Scan for the cell matching the given text and deliver its [X, Y] coordinate at center. 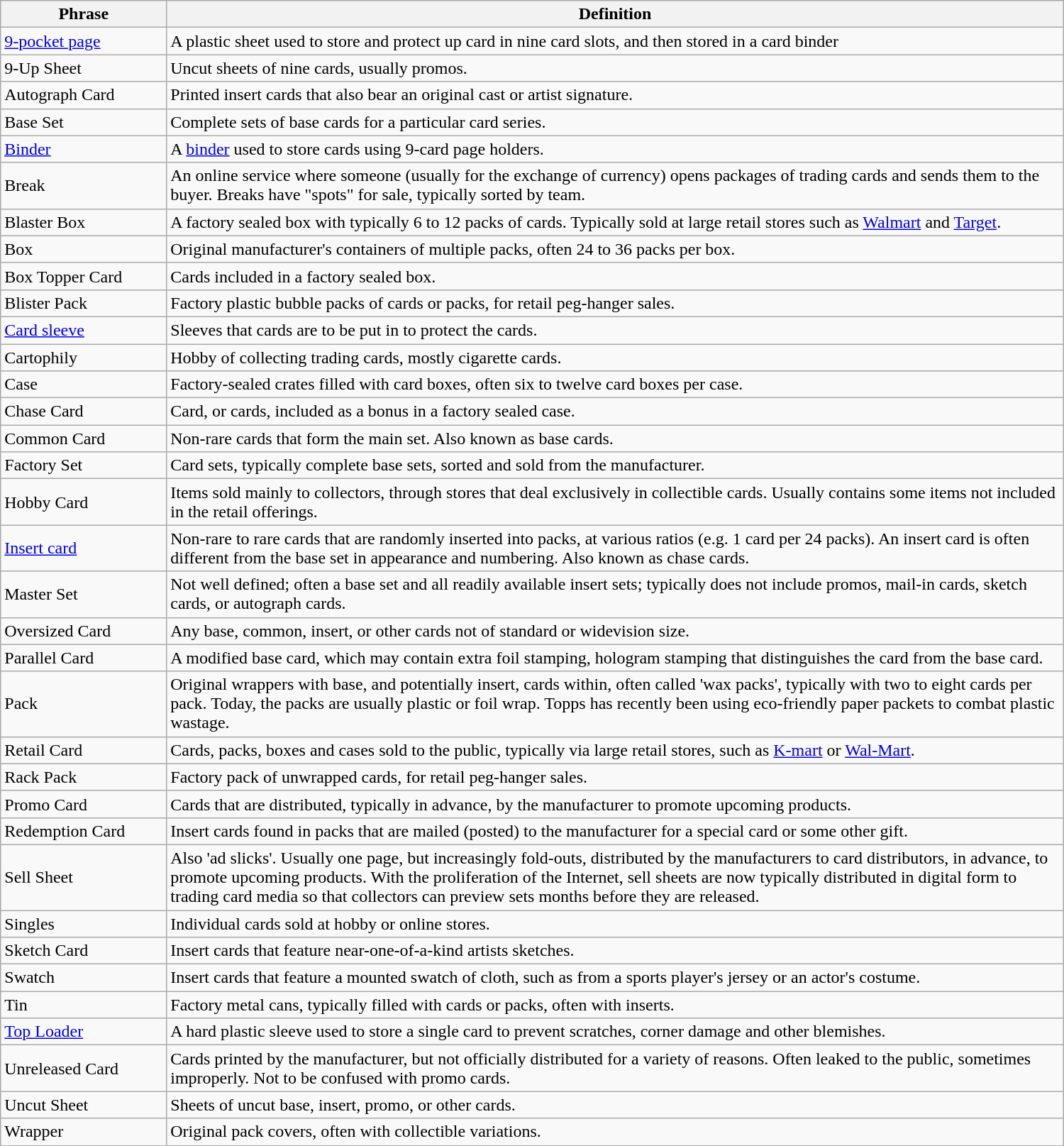
Sell Sheet [84, 877]
A hard plastic sleeve used to store a single card to prevent scratches, corner damage and other blemishes. [615, 1032]
Non-rare cards that form the main set. Also known as base cards. [615, 439]
Factory plastic bubble packs of cards or packs, for retail peg-hanger sales. [615, 303]
Sleeves that cards are to be put in to protect the cards. [615, 330]
Factory pack of unwrapped cards, for retail peg-hanger sales. [615, 777]
Oversized Card [84, 631]
Card sleeve [84, 330]
Printed insert cards that also bear an original cast or artist signature. [615, 95]
A binder used to store cards using 9-card page holders. [615, 149]
Hobby of collecting trading cards, mostly cigarette cards. [615, 357]
A factory sealed box with typically 6 to 12 packs of cards. Typically sold at large retail stores such as Walmart and Target. [615, 222]
Factory-sealed crates filled with card boxes, often six to twelve card boxes per case. [615, 385]
Original pack covers, often with collectible variations. [615, 1132]
A plastic sheet used to store and protect up card in nine card slots, and then stored in a card binder [615, 41]
Card, or cards, included as a bonus in a factory sealed case. [615, 412]
Insert cards that feature near-one-of-a-kind artists sketches. [615, 951]
Uncut Sheet [84, 1105]
Master Set [84, 595]
Rack Pack [84, 777]
Uncut sheets of nine cards, usually promos. [615, 68]
Complete sets of base cards for a particular card series. [615, 122]
9-Up Sheet [84, 68]
A modified base card, which may contain extra foil stamping, hologram stamping that distinguishes the card from the base card. [615, 658]
Unreleased Card [84, 1069]
Box Topper Card [84, 276]
Cards included in a factory sealed box. [615, 276]
Phrase [84, 14]
Definition [615, 14]
Original manufacturer's containers of multiple packs, often 24 to 36 packs per box. [615, 249]
Factory metal cans, typically filled with cards or packs, often with inserts. [615, 1005]
Autograph Card [84, 95]
Parallel Card [84, 658]
Top Loader [84, 1032]
Cards that are distributed, typically in advance, by the manufacturer to promote upcoming products. [615, 804]
Card sets, typically complete base sets, sorted and sold from the manufacturer. [615, 465]
9-pocket page [84, 41]
Factory Set [84, 465]
Cards, packs, boxes and cases sold to the public, typically via large retail stores, such as K-mart or Wal-Mart. [615, 750]
Any base, common, insert, or other cards not of standard or widevision size. [615, 631]
Base Set [84, 122]
Case [84, 385]
Swatch [84, 978]
Pack [84, 704]
Blaster Box [84, 222]
Wrapper [84, 1132]
Insert cards found in packs that are mailed (posted) to the manufacturer for a special card or some other gift. [615, 831]
Blister Pack [84, 303]
Tin [84, 1005]
Cartophily [84, 357]
Promo Card [84, 804]
Singles [84, 923]
Hobby Card [84, 502]
Insert card [84, 548]
Binder [84, 149]
Individual cards sold at hobby or online stores. [615, 923]
Sketch Card [84, 951]
Sheets of uncut base, insert, promo, or other cards. [615, 1105]
Redemption Card [84, 831]
Insert cards that feature a mounted swatch of cloth, such as from a sports player's jersey or an actor's costume. [615, 978]
Box [84, 249]
Break [84, 186]
Retail Card [84, 750]
Chase Card [84, 412]
Common Card [84, 439]
